Locate the cell with the specified text and output its (X, Y) center coordinate. 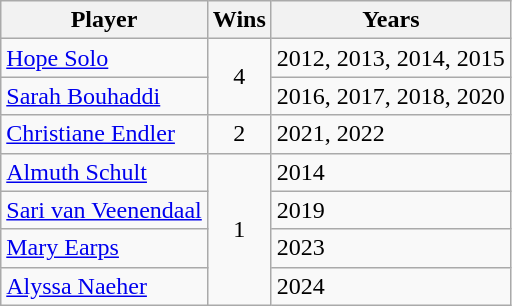
Almuth Schult (104, 172)
Wins (239, 20)
2012, 2013, 2014, 2015 (390, 58)
4 (239, 77)
1 (239, 229)
2024 (390, 286)
2016, 2017, 2018, 2020 (390, 96)
Years (390, 20)
Mary Earps (104, 248)
Sarah Bouhaddi (104, 96)
2019 (390, 210)
Alyssa Naeher (104, 286)
2021, 2022 (390, 134)
2014 (390, 172)
Sari van Veenendaal (104, 210)
2 (239, 134)
Player (104, 20)
Hope Solo (104, 58)
2023 (390, 248)
Christiane Endler (104, 134)
